Scan for the cell matching the given text and deliver its (x, y) coordinate at center. 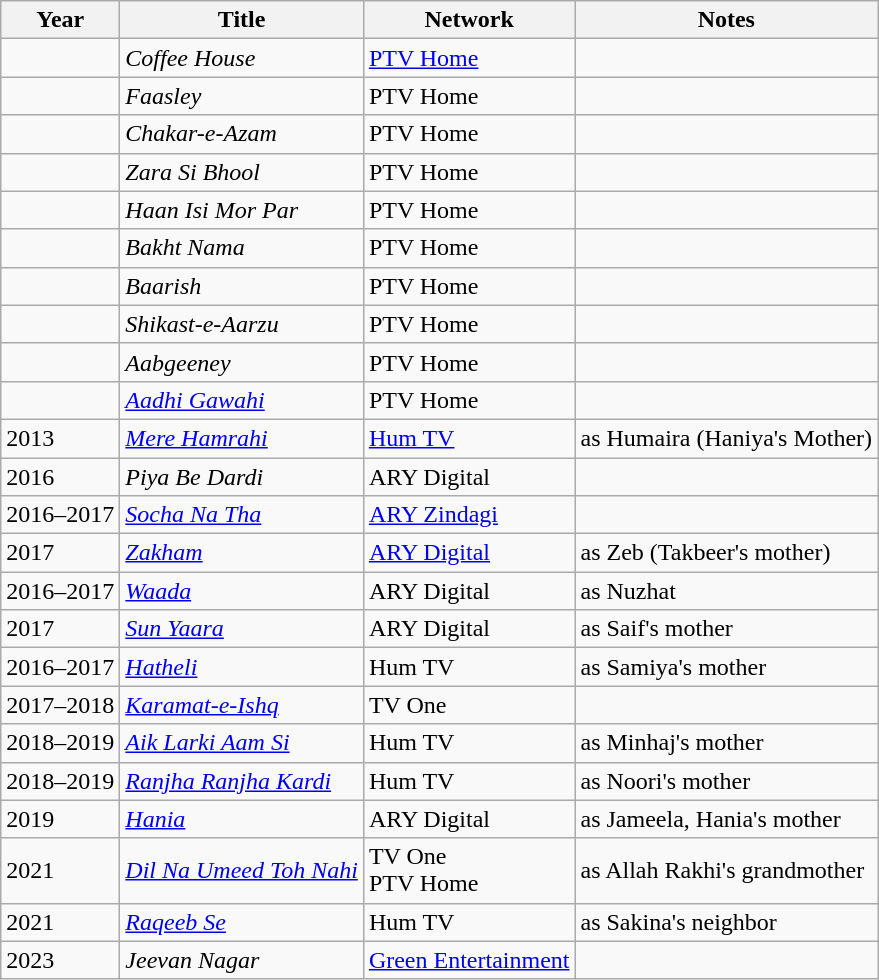
2017–2018 (60, 705)
as Samiya's mother (726, 667)
as Minhaj's mother (726, 743)
Karamat-e-Ishq (242, 705)
2013 (60, 438)
Shikast-e-Aarzu (242, 324)
Ranjha Ranjha Kardi (242, 781)
Zakham (242, 553)
2023 (60, 960)
Waada (242, 591)
ARY Zindagi (469, 515)
as Saif's mother (726, 629)
Chakar-e-Azam (242, 134)
Title (242, 20)
as Zeb (Takbeer's mother) (726, 553)
TV OnePTV Home (469, 870)
Hania (242, 819)
Coffee House (242, 58)
Haan Isi Mor Par (242, 210)
Bakht Nama (242, 248)
as Jameela, Hania's mother (726, 819)
Raqeeb Se (242, 922)
as Nuzhat (726, 591)
Sun Yaara (242, 629)
Jeevan Nagar (242, 960)
Piya Be Dardi (242, 477)
Mere Hamrahi (242, 438)
Aabgeeney (242, 362)
Green Entertainment (469, 960)
Dil Na Umeed Toh Nahi (242, 870)
Faasley (242, 96)
as Sakina's neighbor (726, 922)
Year (60, 20)
Notes (726, 20)
Network (469, 20)
Zara Si Bhool (242, 172)
Aadhi Gawahi (242, 400)
Socha Na Tha (242, 515)
2019 (60, 819)
Aik Larki Aam Si (242, 743)
Baarish (242, 286)
TV One (469, 705)
as Allah Rakhi's grandmother (726, 870)
2016 (60, 477)
as Humaira (Haniya's Mother) (726, 438)
Hatheli (242, 667)
as Noori's mother (726, 781)
